Detect which cell encompasses the target text, then output its [X, Y] center coordinate. 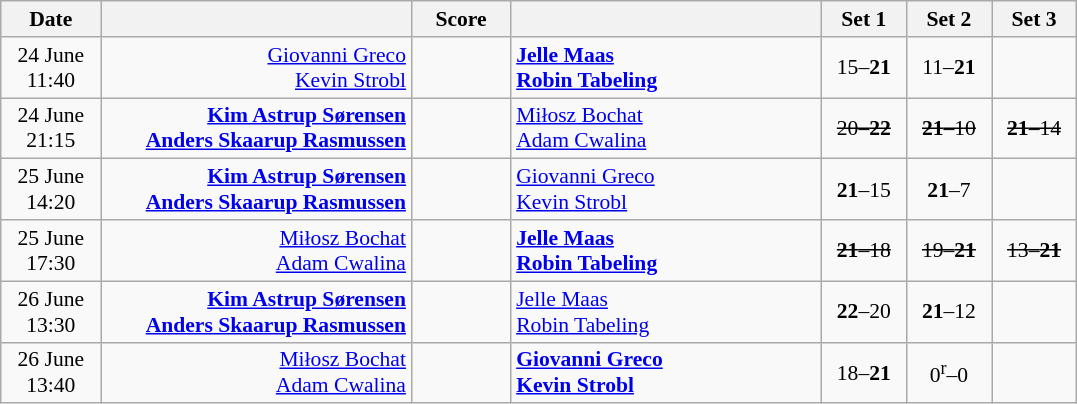
21–7 [948, 190]
25 June14:20 [51, 190]
Score [461, 19]
21–18 [864, 250]
21–15 [864, 190]
21–10 [948, 128]
21–12 [948, 312]
26 June13:40 [51, 372]
Set 3 [1034, 19]
20–22 [864, 128]
15–21 [864, 68]
22–20 [864, 312]
19–21 [948, 250]
25 June17:30 [51, 250]
0r–0 [948, 372]
24 June11:40 [51, 68]
Set 1 [864, 19]
24 June21:15 [51, 128]
Date [51, 19]
26 June13:30 [51, 312]
21–14 [1034, 128]
13–21 [1034, 250]
18–21 [864, 372]
Set 2 [948, 19]
11–21 [948, 68]
